From the cell containing the given text, extract its center point as [X, Y] coordinate. 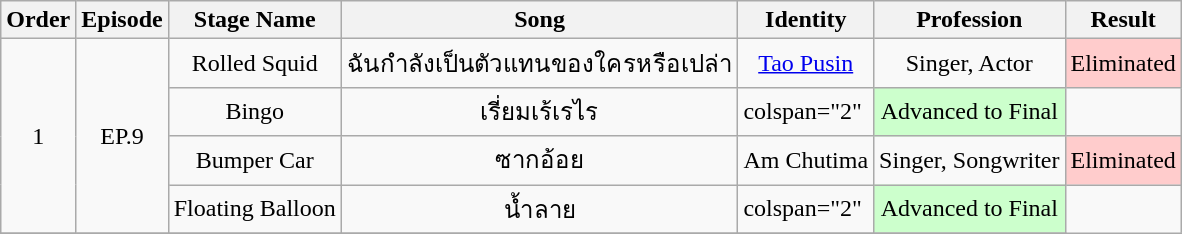
Bingo [254, 112]
Result [1123, 20]
Stage Name [254, 20]
1 [38, 136]
Episode [122, 20]
น้ำลาย [540, 208]
ฉันกำลังเป็นตัวแทนของใครหรือเปล่า [540, 64]
ซากอ้อย [540, 160]
Floating Balloon [254, 208]
Bumper Car [254, 160]
Profession [970, 20]
เรี่ยมเร้เรไร [540, 112]
Singer, Actor [970, 64]
Identity [806, 20]
Tao Pusin [806, 64]
Song [540, 20]
Order [38, 20]
Am Chutima [806, 160]
EP.9 [122, 136]
Singer, Songwriter [970, 160]
Rolled Squid [254, 64]
